Pinpoint the cell where the given text exists, returning its (X, Y) midpoint coordinate. 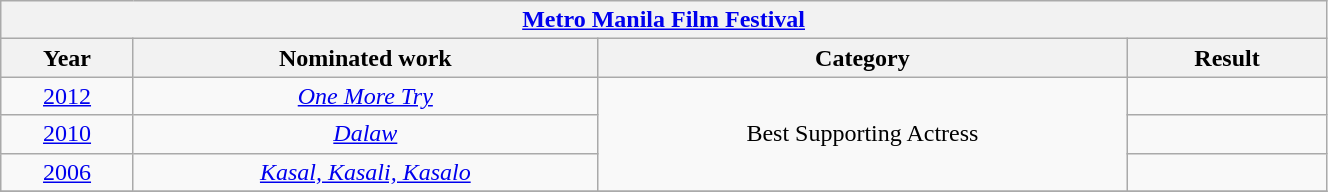
One More Try (365, 96)
2006 (68, 172)
Kasal, Kasali, Kasalo (365, 172)
2010 (68, 134)
Result (1228, 58)
Category (862, 58)
2012 (68, 96)
Dalaw (365, 134)
Year (68, 58)
Best Supporting Actress (862, 134)
Metro Manila Film Festival (664, 20)
Nominated work (365, 58)
